Detect which cell encompasses the target text, then output its [x, y] center coordinate. 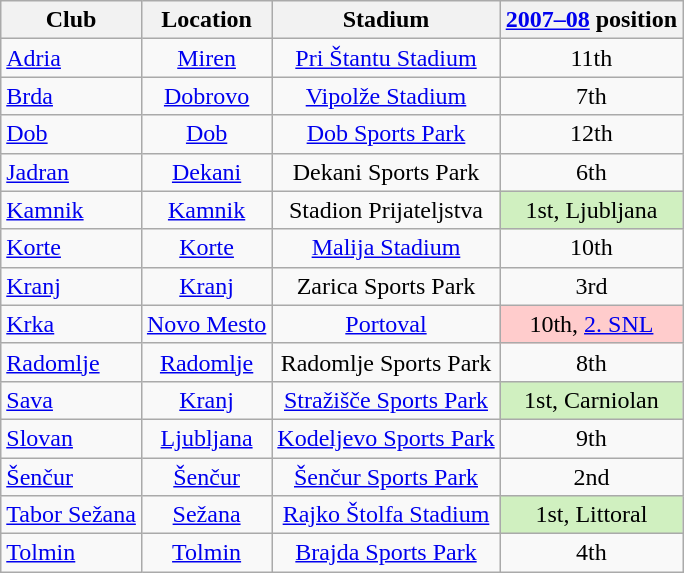
11th [591, 58]
Pri Štantu Stadium [386, 58]
Rajko Štolfa Stadium [386, 515]
Šenčur Sports Park [386, 477]
10th [591, 248]
Dekani [206, 172]
Brda [72, 96]
2007–08 position [591, 20]
Zarica Sports Park [386, 286]
7th [591, 96]
1st, Ljubljana [591, 210]
Sava [72, 400]
6th [591, 172]
Portoval [386, 324]
Club [72, 20]
Ljubljana [206, 438]
Krka [72, 324]
Miren [206, 58]
Brajda Sports Park [386, 553]
Slovan [72, 438]
1st, Littoral [591, 515]
Kodeljevo Sports Park [386, 438]
Dekani Sports Park [386, 172]
Tabor Sežana [72, 515]
Dobrovo [206, 96]
Jadran [72, 172]
Malija Stadium [386, 248]
4th [591, 553]
Adria [72, 58]
12th [591, 134]
Dob Sports Park [386, 134]
Vipolže Stadium [386, 96]
Sežana [206, 515]
9th [591, 438]
Stadium [386, 20]
Stražišče Sports Park [386, 400]
8th [591, 362]
Novo Mesto [206, 324]
Location [206, 20]
Radomlje Sports Park [386, 362]
3rd [591, 286]
2nd [591, 477]
1st, Carniolan [591, 400]
10th, 2. SNL [591, 324]
Stadion Prijateljstva [386, 210]
